Locate the cell with the specified text and output its [x, y] center coordinate. 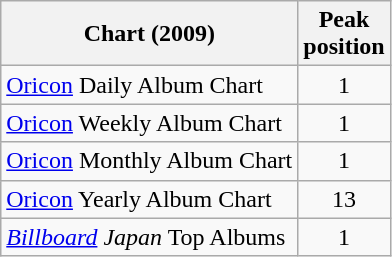
Oricon Daily Album Chart [150, 85]
Peakposition [344, 34]
Chart (2009) [150, 34]
Oricon Monthly Album Chart [150, 161]
13 [344, 199]
Oricon Weekly Album Chart [150, 123]
Oricon Yearly Album Chart [150, 199]
Billboard Japan Top Albums [150, 237]
